Pinpoint the cell where the given text exists, returning its [X, Y] midpoint coordinate. 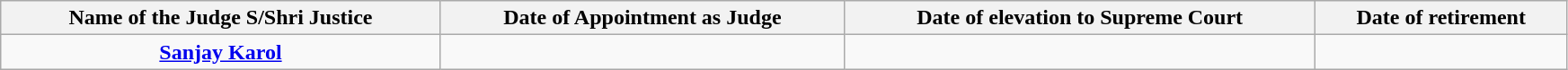
Date of elevation to Supreme Court [1080, 18]
Date of Appointment as Judge [642, 18]
Name of the Judge S/Shri Justice [221, 18]
Date of retirement [1441, 18]
Sanjay Karol [221, 52]
